For the text-containing cell, return its midpoint in [x, y] coordinate format. 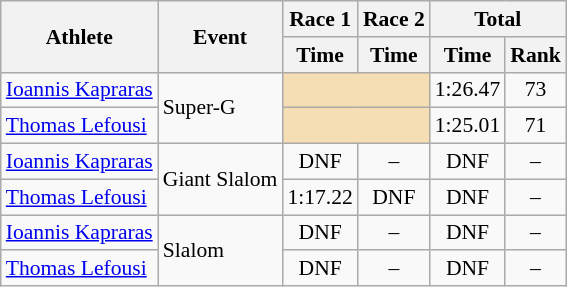
Rank [536, 55]
Slalom [220, 250]
Event [220, 36]
1:17.22 [320, 197]
1:25.01 [468, 126]
Athlete [80, 36]
Giant Slalom [220, 180]
1:26.47 [468, 90]
Super-G [220, 108]
Race 2 [394, 19]
73 [536, 90]
Race 1 [320, 19]
Total [498, 19]
71 [536, 126]
